From the cell containing the given text, extract its center point as [X, Y] coordinate. 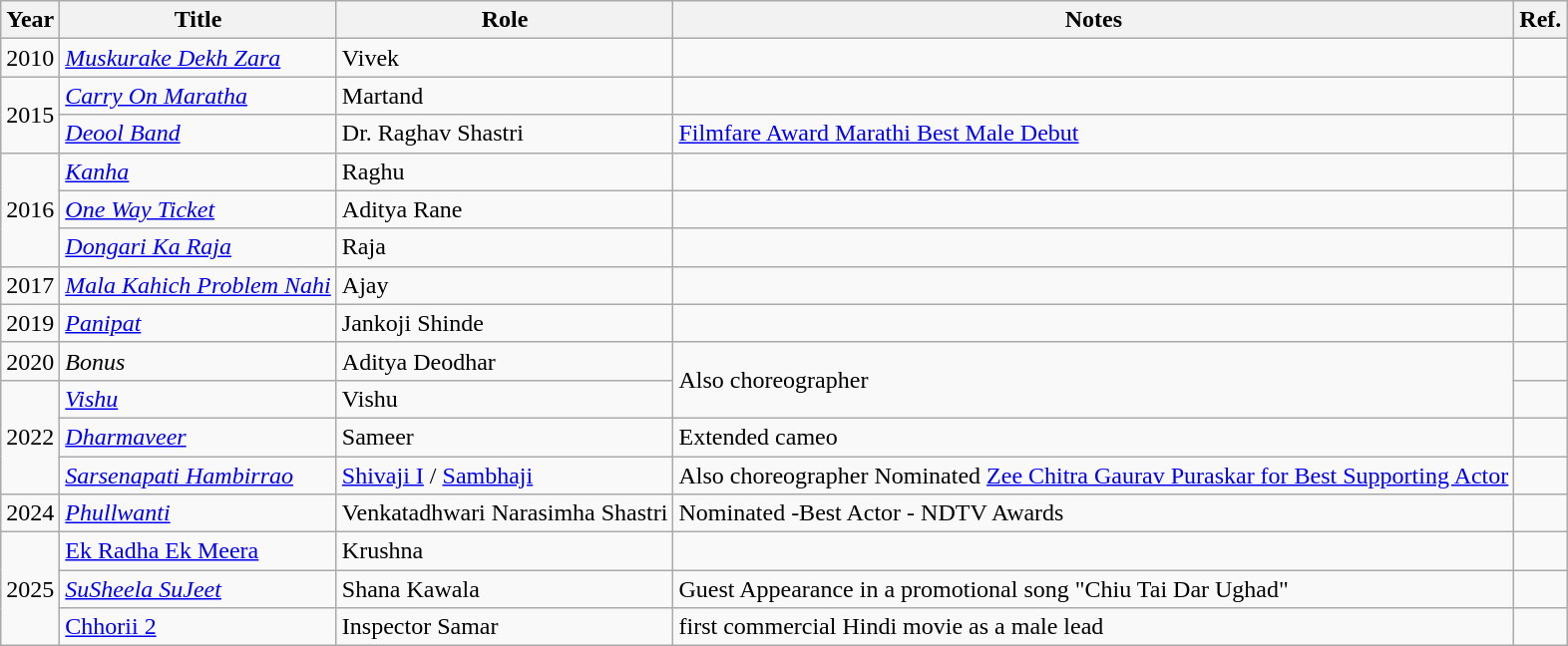
Aditya Rane [505, 209]
2019 [30, 323]
Role [505, 20]
Sameer [505, 437]
Dr. Raghav Shastri [505, 134]
Guest Appearance in a promotional song "Chiu Tai Dar Ughad" [1093, 589]
Chhorii 2 [198, 627]
Ref. [1540, 20]
Panipat [198, 323]
2025 [30, 589]
Deool Band [198, 134]
2020 [30, 361]
2022 [30, 437]
Aditya Deodhar [505, 361]
Kanha [198, 171]
Martand [505, 96]
Filmfare Award Marathi Best Male Debut [1093, 134]
Jankoji Shinde [505, 323]
2016 [30, 209]
Venkatadhwari Narasimha Shastri [505, 513]
One Way Ticket [198, 209]
Title [198, 20]
Sarsenapati Hambirrao [198, 476]
Nominated -Best Actor - NDTV Awards [1093, 513]
Krushna [505, 551]
Year [30, 20]
Shana Kawala [505, 589]
Bonus [198, 361]
Extended cameo [1093, 437]
Raghu [505, 171]
2017 [30, 285]
Also choreographer Nominated Zee Chitra Gaurav Puraskar for Best Supporting Actor [1093, 476]
Inspector Samar [505, 627]
first commercial Hindi movie as a male lead [1093, 627]
Notes [1093, 20]
Ek Radha Ek Meera [198, 551]
Dongari Ka Raja [198, 247]
Muskurake Dekh Zara [198, 58]
Dharmaveer [198, 437]
Raja [505, 247]
Shivaji I / Sambhaji [505, 476]
2015 [30, 115]
2010 [30, 58]
Phullwanti [198, 513]
Mala Kahich Problem Nahi [198, 285]
SuSheela SuJeet [198, 589]
2024 [30, 513]
Vivek [505, 58]
Also choreographer [1093, 380]
Ajay [505, 285]
Carry On Maratha [198, 96]
